Locate the cell with the specified text and output its (x, y) center coordinate. 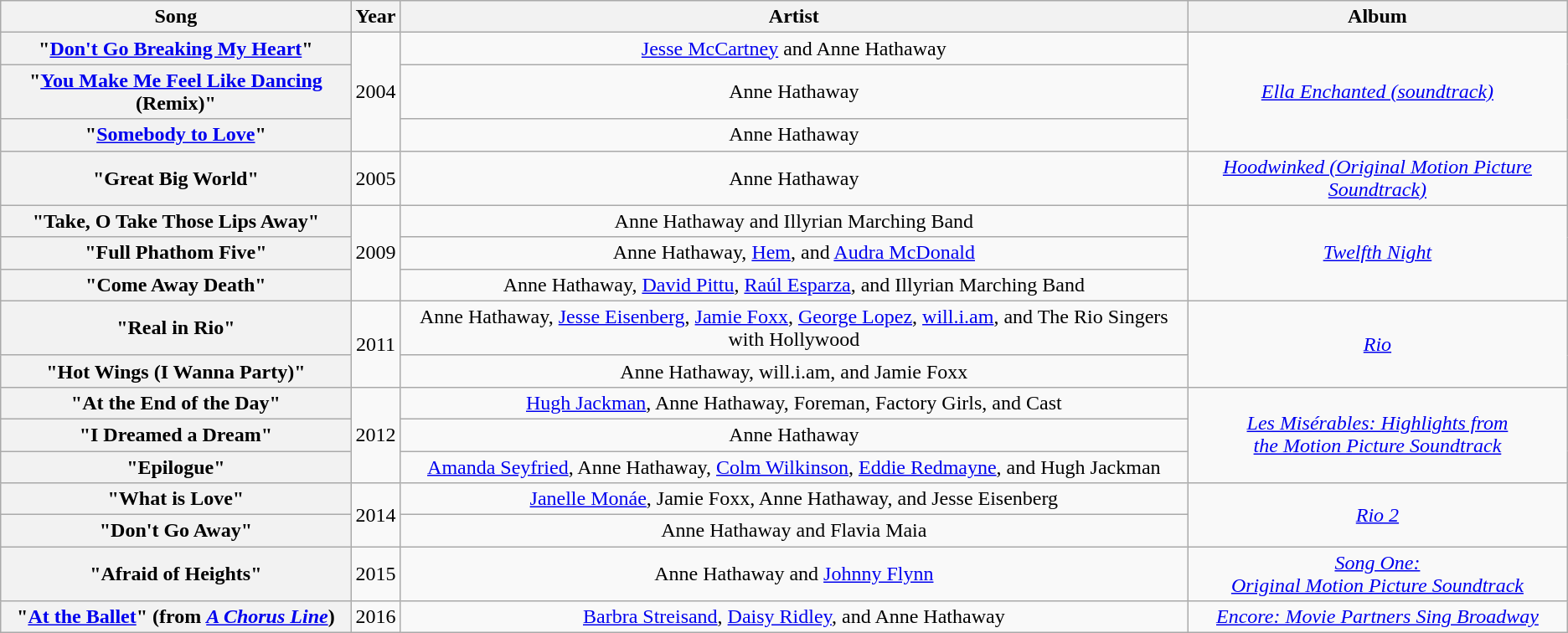
Year (375, 17)
"Somebody to Love" (176, 135)
Hugh Jackman, Anne Hathaway, Foreman, Factory Girls, and Cast (794, 403)
"I Dreamed a Dream" (176, 435)
Album (1378, 17)
2005 (375, 178)
"Full Phathom Five" (176, 253)
2009 (375, 253)
Les Misérables: Highlights fromthe Motion Picture Soundtrack (1378, 435)
Jesse McCartney and Anne Hathaway (794, 49)
2011 (375, 343)
Artist (794, 17)
Song (176, 17)
"Don't Go Breaking My Heart" (176, 49)
Ella Enchanted (soundtrack) (1378, 92)
Anne Hathaway and Flavia Maia (794, 531)
"Take, O Take Those Lips Away" (176, 221)
Barbra Streisand, Daisy Ridley, and Anne Hathaway (794, 617)
Anne Hathaway and Illyrian Marching Band (794, 221)
Rio 2 (1378, 515)
Anne Hathaway, Jesse Eisenberg, Jamie Foxx, George Lopez, will.i.am, and The Rio Singers with Hollywood (794, 328)
2004 (375, 92)
"Come Away Death" (176, 285)
Anne Hathaway, will.i.am, and Jamie Foxx (794, 371)
Encore: Movie Partners Sing Broadway (1378, 617)
"Epilogue" (176, 466)
Twelfth Night (1378, 253)
Janelle Monáe, Jamie Foxx, Anne Hathaway, and Jesse Eisenberg (794, 499)
"Don't Go Away" (176, 531)
Anne Hathaway, David Pittu, Raúl Esparza, and Illyrian Marching Band (794, 285)
Hoodwinked (Original Motion Picture Soundtrack) (1378, 178)
2014 (375, 515)
Anne Hathaway and Johnny Flynn (794, 574)
Anne Hathaway, Hem, and Audra McDonald (794, 253)
"At the Ballet" (from A Chorus Line) (176, 617)
2015 (375, 574)
2016 (375, 617)
Song One: Original Motion Picture Soundtrack (1378, 574)
"Afraid of Heights" (176, 574)
"What is Love" (176, 499)
"Real in Rio" (176, 328)
Amanda Seyfried, Anne Hathaway, Colm Wilkinson, Eddie Redmayne, and Hugh Jackman (794, 466)
2012 (375, 435)
"Great Big World" (176, 178)
"You Make Me Feel Like Dancing (Remix)" (176, 92)
"Hot Wings (I Wanna Party)" (176, 371)
Rio (1378, 343)
"At the End of the Day" (176, 403)
